Determine the (X, Y) coordinate at the center of the cell enclosing the given text.  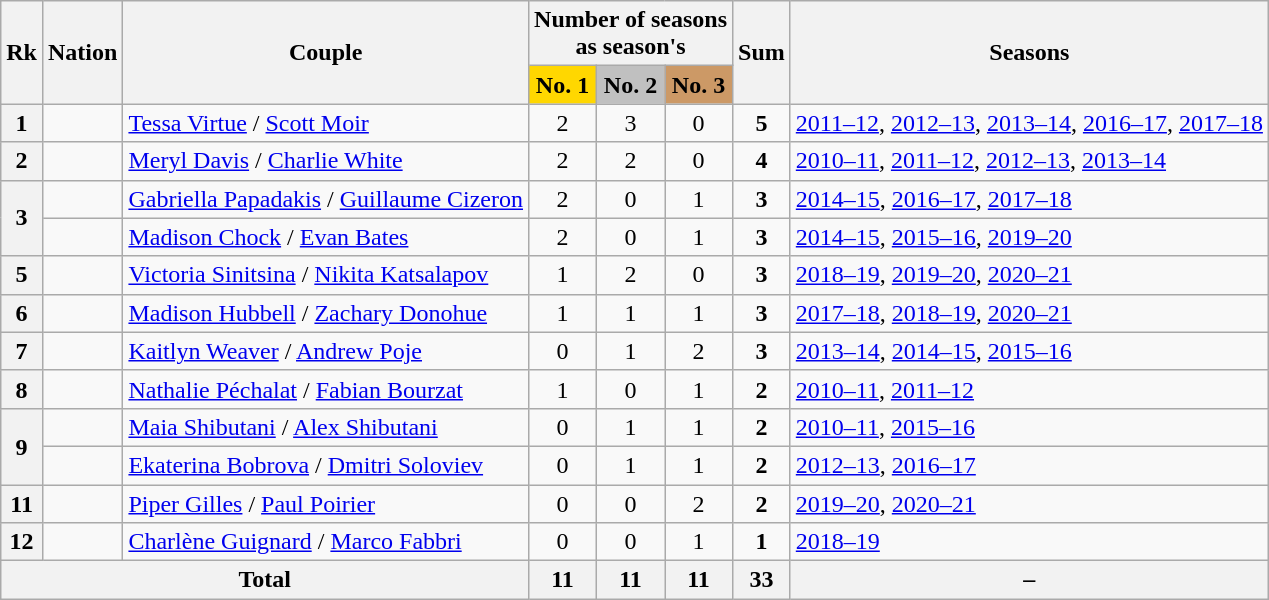
No. 2 (631, 85)
2014–15, 2015–16, 2019–20 (1029, 237)
2017–18, 2018–19, 2020–21 (1029, 313)
Rk (22, 52)
Madison Hubbell / Zachary Donohue (326, 313)
Victoria Sinitsina / Nikita Katsalapov (326, 275)
2010–11, 2011–12, 2012–13, 2013–14 (1029, 161)
Tessa Virtue / Scott Moir (326, 123)
2018–19, 2019–20, 2020–21 (1029, 275)
No. 1 (563, 85)
Nathalie Péchalat / Fabian Bourzat (326, 389)
7 (22, 351)
Charlène Guignard / Marco Fabbri (326, 542)
2018–19 (1029, 542)
Total (265, 580)
– (1029, 580)
2014–15, 2016–17, 2017–18 (1029, 199)
6 (22, 313)
Piper Gilles / Paul Poirier (326, 503)
2019–20, 2020–21 (1029, 503)
12 (22, 542)
Nation (82, 52)
Seasons (1029, 52)
Sum (762, 52)
Couple (326, 52)
Ekaterina Bobrova / Dmitri Soloviev (326, 465)
Kaitlyn Weaver / Andrew Poje (326, 351)
2013–14, 2014–15, 2015–16 (1029, 351)
2010–11, 2015–16 (1029, 427)
Maia Shibutani / Alex Shibutani (326, 427)
8 (22, 389)
Gabriella Papadakis / Guillaume Cizeron (326, 199)
9 (22, 446)
No. 3 (699, 85)
Number of seasonsas season's (631, 34)
Madison Chock / Evan Bates (326, 237)
2010–11, 2011–12 (1029, 389)
2011–12, 2012–13, 2013–14, 2016–17, 2017–18 (1029, 123)
33 (762, 580)
Meryl Davis / Charlie White (326, 161)
2012–13, 2016–17 (1029, 465)
4 (762, 161)
